Output the (x, y) coordinate of the center of the cell containing the given text.  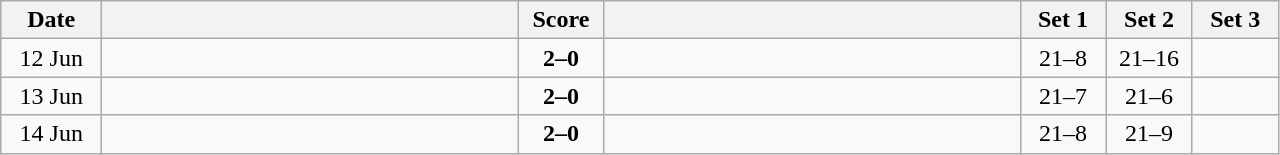
13 Jun (52, 96)
Set 1 (1063, 20)
Set 2 (1149, 20)
21–6 (1149, 96)
14 Jun (52, 134)
Set 3 (1235, 20)
21–7 (1063, 96)
Score (561, 20)
12 Jun (52, 58)
21–9 (1149, 134)
21–16 (1149, 58)
Date (52, 20)
